Scan for the cell matching the given text and deliver its (X, Y) coordinate at center. 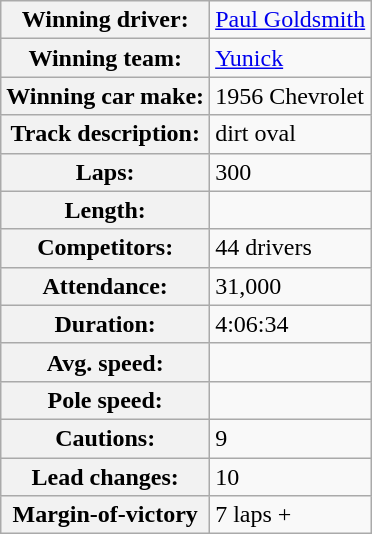
Duration: (106, 324)
Winning team: (106, 58)
1956 Chevrolet (290, 96)
7 laps + (290, 515)
Attendance: (106, 286)
300 (290, 172)
Winning car make: (106, 96)
31,000 (290, 286)
Track description: (106, 134)
44 drivers (290, 248)
Cautions: (106, 438)
Margin-of-victory (106, 515)
Avg. speed: (106, 362)
Lead changes: (106, 477)
9 (290, 438)
4:06:34 (290, 324)
Length: (106, 210)
Yunick (290, 58)
10 (290, 477)
dirt oval (290, 134)
Pole speed: (106, 400)
Paul Goldsmith (290, 20)
Winning driver: (106, 20)
Competitors: (106, 248)
Laps: (106, 172)
